Return the (X, Y) coordinate for the center point of the cell that contains the specified text.  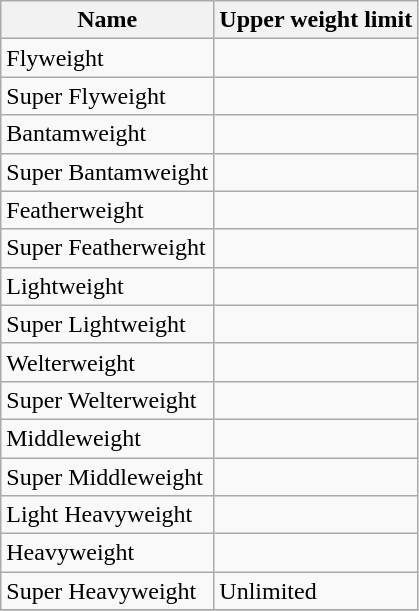
Super Welterweight (108, 400)
Super Flyweight (108, 96)
Featherweight (108, 210)
Name (108, 20)
Super Middleweight (108, 477)
Super Lightweight (108, 324)
Unlimited (316, 591)
Flyweight (108, 58)
Super Bantamweight (108, 172)
Upper weight limit (316, 20)
Middleweight (108, 438)
Welterweight (108, 362)
Heavyweight (108, 553)
Bantamweight (108, 134)
Super Heavyweight (108, 591)
Lightweight (108, 286)
Super Featherweight (108, 248)
Light Heavyweight (108, 515)
